Capture the cell that displays the provided text and extract its [x, y] central coordinate. 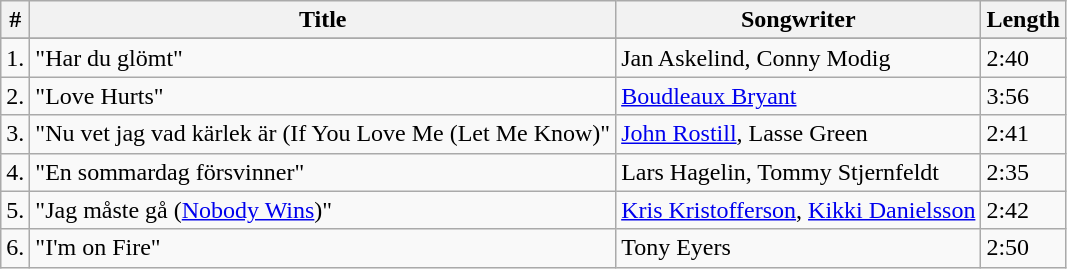
3:56 [1023, 96]
"Love Hurts" [323, 96]
1. [16, 58]
Title [323, 20]
4. [16, 172]
2:41 [1023, 134]
2:42 [1023, 210]
Jan Askelind, Conny Modig [798, 58]
"En sommardag försvinner" [323, 172]
2:50 [1023, 248]
Lars Hagelin, Tommy Stjernfeldt [798, 172]
John Rostill, Lasse Green [798, 134]
Length [1023, 20]
6. [16, 248]
2:35 [1023, 172]
Songwriter [798, 20]
2. [16, 96]
"Nu vet jag vad kärlek är (If You Love Me (Let Me Know)" [323, 134]
Boudleaux Bryant [798, 96]
# [16, 20]
"Har du glömt" [323, 58]
Tony Eyers [798, 248]
5. [16, 210]
"I'm on Fire" [323, 248]
2:40 [1023, 58]
3. [16, 134]
Kris Kristofferson, Kikki Danielsson [798, 210]
"Jag måste gå (Nobody Wins)" [323, 210]
